Return the [X, Y] coordinate for the center point of the cell that contains the specified text.  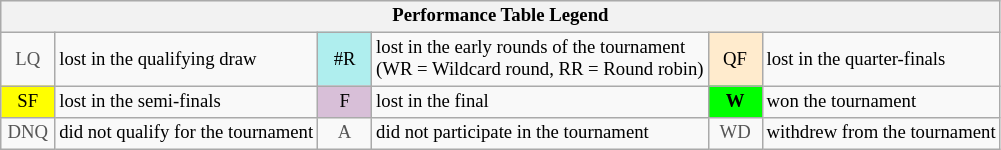
lost in the qualifying draw [186, 60]
QF [735, 60]
withdrew from the tournament [881, 134]
Performance Table Legend [500, 16]
lost in the final [540, 102]
won the tournament [881, 102]
did not participate in the tournament [540, 134]
WD [735, 134]
lost in the early rounds of the tournament(WR = Wildcard round, RR = Round robin) [540, 60]
lost in the quarter-finals [881, 60]
#R [345, 60]
DNQ [28, 134]
SF [28, 102]
lost in the semi-finals [186, 102]
F [345, 102]
W [735, 102]
LQ [28, 60]
did not qualify for the tournament [186, 134]
A [345, 134]
